Capture the cell that displays the provided text and extract its [x, y] central coordinate. 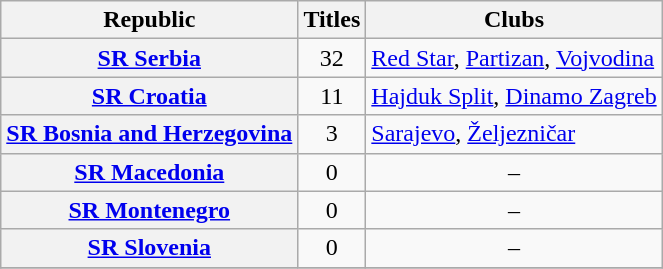
Titles [332, 20]
SR Bosnia and Herzegovina [150, 134]
SR Macedonia [150, 172]
Clubs [514, 20]
32 [332, 58]
Sarajevo, Željezničar [514, 134]
SR Montenegro [150, 210]
11 [332, 96]
Hajduk Split, Dinamo Zagreb [514, 96]
Red Star, Partizan, Vojvodina [514, 58]
SR Serbia [150, 58]
3 [332, 134]
SR Slovenia [150, 248]
Republic [150, 20]
SR Croatia [150, 96]
